Locate the cell with the specified text and output its (X, Y) center coordinate. 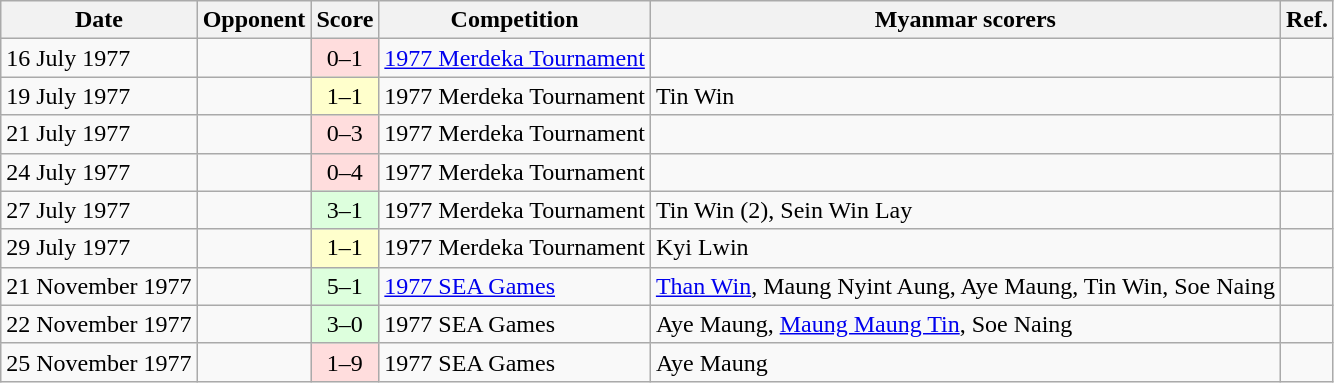
Tin Win (2), Sein Win Lay (965, 210)
5–1 (345, 286)
22 November 1977 (99, 324)
19 July 1977 (99, 96)
Opponent (254, 20)
Date (99, 20)
29 July 1977 (99, 248)
Ref. (1306, 20)
16 July 1977 (99, 58)
Score (345, 20)
Tin Win (965, 96)
21 July 1977 (99, 134)
0–1 (345, 58)
0–3 (345, 134)
Myanmar scorers (965, 20)
3–0 (345, 324)
25 November 1977 (99, 362)
Aye Maung, Maung Maung Tin, Soe Naing (965, 324)
0–4 (345, 172)
3–1 (345, 210)
Than Win, Maung Nyint Aung, Aye Maung, Tin Win, Soe Naing (965, 286)
Aye Maung (965, 362)
21 November 1977 (99, 286)
Kyi Lwin (965, 248)
24 July 1977 (99, 172)
1–9 (345, 362)
Competition (515, 20)
27 July 1977 (99, 210)
